Output the (x, y) coordinate of the center of the cell containing the given text.  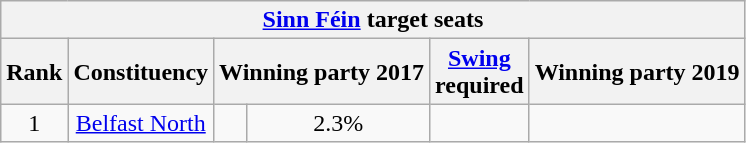
Sinn Féin target seats (373, 20)
Swingrequired (480, 72)
Rank (34, 72)
Constituency (141, 72)
Winning party 2017 (322, 72)
Winning party 2019 (637, 72)
1 (34, 123)
2.3% (338, 123)
Belfast North (141, 123)
